Determine the (x, y) coordinate at the center of the cell enclosing the given text.  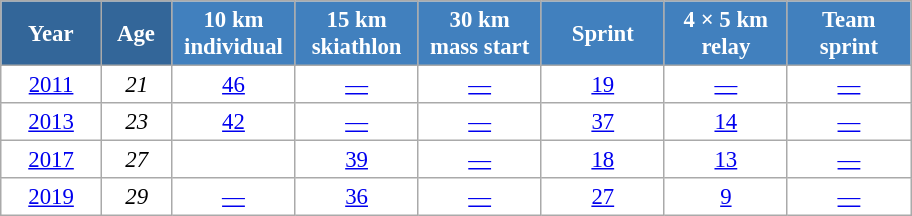
18 (602, 160)
4 × 5 km relay (726, 34)
29 (136, 197)
19 (602, 85)
14 (726, 122)
21 (136, 85)
39 (356, 160)
Year (52, 34)
9 (726, 197)
42 (234, 122)
13 (726, 160)
15 km skiathlon (356, 34)
2011 (52, 85)
46 (234, 85)
23 (136, 122)
2017 (52, 160)
2019 (52, 197)
Team sprint (848, 34)
30 km mass start (480, 34)
2013 (52, 122)
36 (356, 197)
Age (136, 34)
Sprint (602, 34)
10 km individual (234, 34)
37 (602, 122)
